Return the (x, y) coordinate for the center point of the cell that contains the specified text.  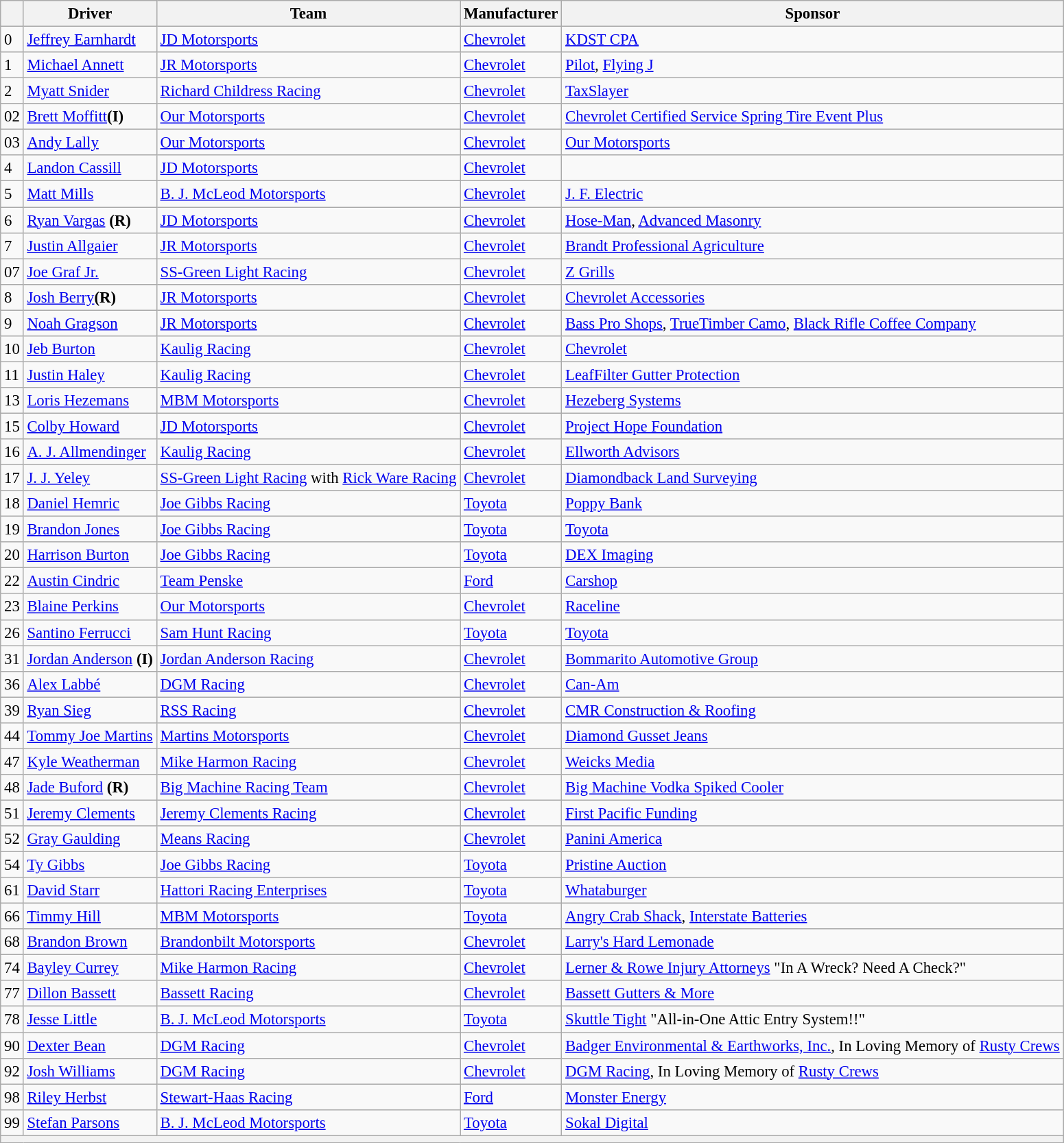
Big Machine Racing Team (308, 788)
Bommarito Automotive Group (812, 659)
Panini America (812, 839)
Dillon Bassett (90, 994)
Timmy Hill (90, 917)
44 (12, 736)
DEX Imaging (812, 555)
8 (12, 297)
Ryan Vargas (R) (90, 220)
Justin Allgaier (90, 246)
47 (12, 762)
Andy Lally (90, 143)
Lerner & Rowe Injury Attorneys "In A Wreck? Need A Check?" (812, 968)
26 (12, 633)
Sponsor (812, 14)
Diamond Gusset Jeans (812, 736)
Bassett Gutters & More (812, 994)
Kyle Weatherman (90, 762)
Riley Herbst (90, 1097)
Richard Childress Racing (308, 91)
Jade Buford (R) (90, 788)
Noah Gragson (90, 323)
Landon Cassill (90, 168)
Sam Hunt Racing (308, 633)
Bayley Currey (90, 968)
16 (12, 452)
20 (12, 555)
Ellworth Advisors (812, 452)
Michael Annett (90, 65)
54 (12, 865)
Chevrolet Accessories (812, 297)
02 (12, 117)
DGM Racing, In Loving Memory of Rusty Crews (812, 1071)
13 (12, 401)
31 (12, 659)
52 (12, 839)
Brandon Jones (90, 530)
Sokal Digital (812, 1122)
Daniel Hemric (90, 504)
David Starr (90, 891)
98 (12, 1097)
23 (12, 607)
SS-Green Light Racing (308, 272)
90 (12, 1046)
Team (308, 14)
Bass Pro Shops, TrueTimber Camo, Black Rifle Coffee Company (812, 323)
SS-Green Light Racing with Rick Ware Racing (308, 478)
22 (12, 581)
Whataburger (812, 891)
11 (12, 375)
Austin Cindric (90, 581)
Hattori Racing Enterprises (308, 891)
Brandonbilt Motorsports (308, 942)
Harrison Burton (90, 555)
Josh Williams (90, 1071)
Monster Energy (812, 1097)
Project Hope Foundation (812, 426)
4 (12, 168)
Manufacturer (511, 14)
Team Penske (308, 581)
17 (12, 478)
Ryan Sieg (90, 710)
Brandon Brown (90, 942)
48 (12, 788)
Angry Crab Shack, Interstate Batteries (812, 917)
LeafFilter Gutter Protection (812, 375)
Raceline (812, 607)
Skuttle Tight "All-in-One Attic Entry System!!" (812, 1020)
Loris Hezemans (90, 401)
15 (12, 426)
Stewart-Haas Racing (308, 1097)
10 (12, 349)
5 (12, 194)
Chevrolet Certified Service Spring Tire Event Plus (812, 117)
Jeremy Clements Racing (308, 813)
Badger Environmental & Earthworks, Inc., In Loving Memory of Rusty Crews (812, 1046)
Hose-Man, Advanced Masonry (812, 220)
Dexter Bean (90, 1046)
Myatt Snider (90, 91)
Brett Moffitt(I) (90, 117)
36 (12, 684)
Larry's Hard Lemonade (812, 942)
19 (12, 530)
Can-Am (812, 684)
99 (12, 1122)
39 (12, 710)
Big Machine Vodka Spiked Cooler (812, 788)
Z Grills (812, 272)
Joe Graf Jr. (90, 272)
2 (12, 91)
1 (12, 65)
74 (12, 968)
18 (12, 504)
Tommy Joe Martins (90, 736)
Means Racing (308, 839)
Hezeberg Systems (812, 401)
Stefan Parsons (90, 1122)
9 (12, 323)
51 (12, 813)
Carshop (812, 581)
Ty Gibbs (90, 865)
Josh Berry(R) (90, 297)
Weicks Media (812, 762)
Matt Mills (90, 194)
Jeffrey Earnhardt (90, 40)
Blaine Perkins (90, 607)
Jeb Burton (90, 349)
Alex Labbé (90, 684)
Justin Haley (90, 375)
Pristine Auction (812, 865)
6 (12, 220)
7 (12, 246)
Santino Ferrucci (90, 633)
92 (12, 1071)
78 (12, 1020)
RSS Racing (308, 710)
Pilot, Flying J (812, 65)
77 (12, 994)
03 (12, 143)
Diamondback Land Surveying (812, 478)
Martins Motorsports (308, 736)
0 (12, 40)
68 (12, 942)
A. J. Allmendinger (90, 452)
First Pacific Funding (812, 813)
CMR Construction & Roofing (812, 710)
Jordan Anderson (I) (90, 659)
07 (12, 272)
Jordan Anderson Racing (308, 659)
Poppy Bank (812, 504)
TaxSlayer (812, 91)
J. J. Yeley (90, 478)
KDST CPA (812, 40)
Jeremy Clements (90, 813)
Colby Howard (90, 426)
J. F. Electric (812, 194)
Bassett Racing (308, 994)
Gray Gaulding (90, 839)
66 (12, 917)
Driver (90, 14)
61 (12, 891)
Brandt Professional Agriculture (812, 246)
Jesse Little (90, 1020)
